For the text-containing cell, return its midpoint in [x, y] coordinate format. 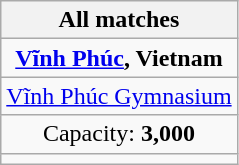
Vĩnh Phúc, Vietnam [119, 58]
Vĩnh Phúc Gymnasium [119, 96]
Capacity: 3,000 [119, 134]
All matches [119, 20]
